Provide the [x, y] coordinate of the cell's center where the given text is located.  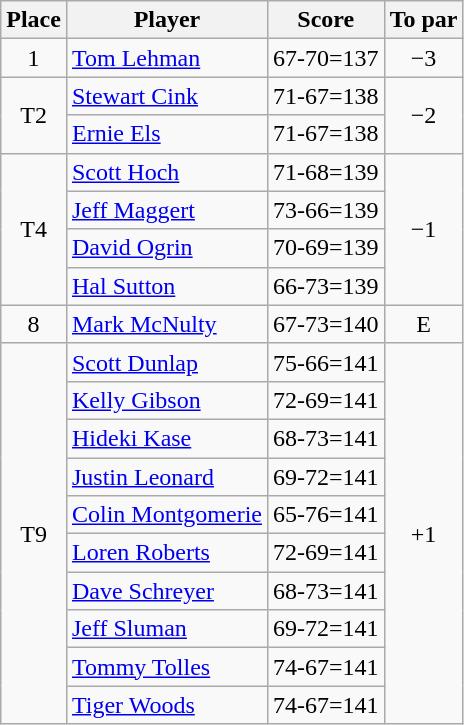
Jeff Maggert [166, 210]
+1 [424, 534]
David Ogrin [166, 248]
67-73=140 [326, 324]
71-68=139 [326, 172]
Tom Lehman [166, 58]
−3 [424, 58]
73-66=139 [326, 210]
Dave Schreyer [166, 591]
E [424, 324]
−1 [424, 229]
Player [166, 20]
Hal Sutton [166, 286]
1 [34, 58]
8 [34, 324]
T2 [34, 115]
Jeff Sluman [166, 629]
Colin Montgomerie [166, 515]
Ernie Els [166, 134]
Tiger Woods [166, 705]
Score [326, 20]
70-69=139 [326, 248]
Loren Roberts [166, 553]
Kelly Gibson [166, 400]
75-66=141 [326, 362]
Mark McNulty [166, 324]
To par [424, 20]
T4 [34, 229]
65-76=141 [326, 515]
−2 [424, 115]
67-70=137 [326, 58]
Scott Hoch [166, 172]
T9 [34, 534]
66-73=139 [326, 286]
Justin Leonard [166, 477]
Stewart Cink [166, 96]
Hideki Kase [166, 438]
Tommy Tolles [166, 667]
Scott Dunlap [166, 362]
Place [34, 20]
